Return (X, Y) of the center of cell containing provided text 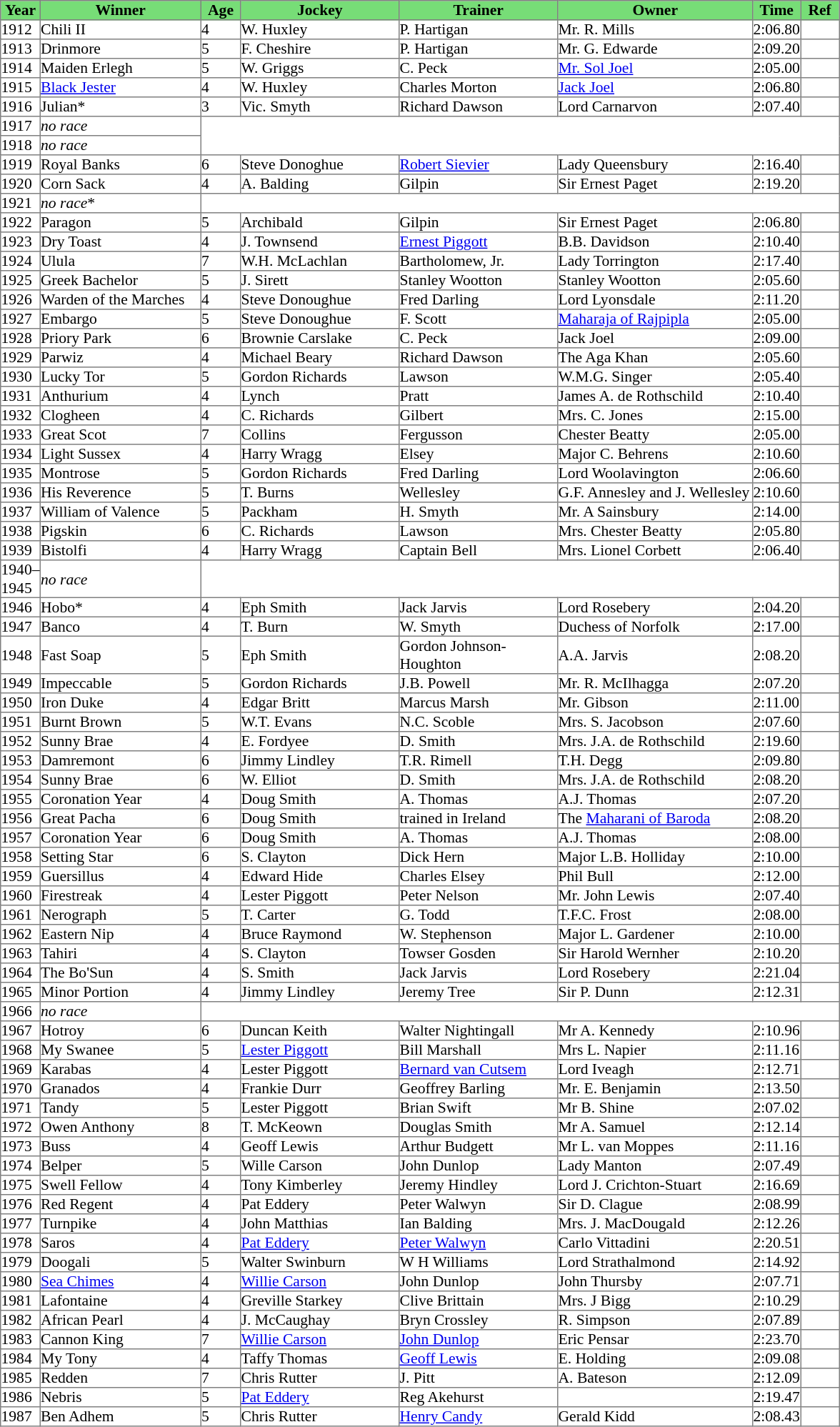
Guersillus (120, 876)
R. Simpson (656, 1321)
Parwiz (120, 357)
Mr. John Lewis (656, 896)
Greek Bachelor (120, 280)
Taffy Thomas (320, 1359)
1980 (21, 1282)
H. Smyth (479, 512)
8 (221, 1128)
1956 (21, 819)
2:20.51 (777, 1243)
Minor Portion (120, 992)
John Thursby (656, 1282)
2:08.99 (777, 1205)
1955 (21, 799)
Turnpike (120, 1223)
1976 (21, 1205)
2:11.20 (777, 300)
Royal Banks (120, 164)
Edgar Britt (320, 703)
G.F. Annesley and J. Wellesley (656, 493)
Brownie Carslake (320, 339)
2:05.80 (777, 532)
Doogali (120, 1262)
1914 (21, 69)
Lord Strathalmond (656, 1262)
Gerald Kidd (656, 1416)
1923 (21, 242)
1935 (21, 473)
The Aga Khan (656, 357)
Robert Sievier (479, 164)
A.A. Jarvis (656, 655)
Owen Anthony (120, 1128)
Owner (656, 10)
Anthurium (120, 396)
1916 (21, 107)
Lafontaine (120, 1301)
The Bo'Sun (120, 973)
2:09.20 (777, 49)
Michael Beary (320, 357)
1929 (21, 357)
Priory Park (120, 339)
1954 (21, 780)
2:16.40 (777, 164)
Geoffrey Barling (479, 1089)
Wille Carson (320, 1166)
My Swanee (120, 1050)
Clogheen (120, 416)
1977 (21, 1223)
1987 (21, 1416)
2:15.00 (777, 416)
Phil Bull (656, 876)
Towser Gosden (479, 953)
Trainer (479, 10)
Ernest Piggott (479, 242)
Swell Fellow (120, 1185)
The Maharani of Baroda (656, 819)
Walter Swinburn (320, 1262)
2:04.20 (777, 607)
Mr. R. Mills (656, 30)
J. McCaughay (320, 1321)
S. Smith (320, 973)
2:10.20 (777, 953)
1985 (21, 1378)
2:07.60 (777, 722)
Lord Carnarvon (656, 107)
2:17.00 (777, 626)
Lord Lyonsdale (656, 300)
1912 (21, 30)
Ref (820, 10)
Edward Hide (320, 876)
Light Sussex (120, 454)
Jockey (320, 10)
2:06.60 (777, 473)
1967 (21, 1030)
Gilbert (479, 416)
Henry Candy (479, 1416)
John Matthias (320, 1223)
Saros (120, 1243)
Chester Beatty (656, 434)
2:19.20 (777, 184)
Impeccable (120, 683)
J. Pitt (479, 1378)
Sir P. Dunn (656, 992)
2:12.14 (777, 1128)
1971 (21, 1108)
Bartholomew, Jr. (479, 262)
Duchess of Norfolk (656, 626)
1934 (21, 454)
1920 (21, 184)
1960 (21, 896)
Douglas Smith (479, 1128)
Embargo (120, 319)
1969 (21, 1069)
1972 (21, 1128)
Archibald (320, 223)
Setting Star (120, 857)
T.F.C. Frost (656, 915)
Winner (120, 10)
J.B. Powell (479, 683)
2:19.47 (777, 1398)
Tahiri (120, 953)
1966 (21, 1012)
Paragon (120, 223)
A. Bateson (656, 1378)
1913 (21, 49)
Karabas (120, 1069)
T.H. Degg (656, 760)
Chili II (120, 30)
1979 (21, 1262)
Lady Torrington (656, 262)
Bistolfi (120, 550)
T. Burns (320, 493)
Clive Brittain (479, 1301)
1931 (21, 396)
Belper (120, 1166)
Mr. Gibson (656, 703)
Age (221, 10)
1918 (21, 146)
1939 (21, 550)
1974 (21, 1166)
Bruce Raymond (320, 935)
1927 (21, 319)
1924 (21, 262)
Sea Chimes (120, 1282)
Mrs. Lionel Corbett (656, 550)
2:10.96 (777, 1030)
Jeremy Tree (479, 992)
Lady Queensbury (656, 164)
Nebris (120, 1398)
1953 (21, 760)
1930 (21, 377)
Charles Elsey (479, 876)
1938 (21, 532)
Nerograph (120, 915)
Corn Sack (120, 184)
Mr L. van Moppes (656, 1146)
2:12.71 (777, 1069)
Sir D. Clague (656, 1205)
Wellesley (479, 493)
Buss (120, 1146)
2:07.89 (777, 1321)
G. Todd (479, 915)
Great Pacha (120, 819)
2:10.29 (777, 1301)
trained in Ireland (479, 819)
1986 (21, 1398)
2:09.00 (777, 339)
Jeremy Hindley (479, 1185)
Warden of the Marches (120, 300)
Mr. G. Edwarde (656, 49)
2:12.00 (777, 876)
1952 (21, 742)
1984 (21, 1359)
Sir Harold Wernher (656, 953)
1965 (21, 992)
Major C. Behrens (656, 454)
Captain Bell (479, 550)
1919 (21, 164)
J. Sirett (320, 280)
1978 (21, 1243)
Black Jester (120, 87)
B.B. Davidson (656, 242)
2:07.49 (777, 1166)
Brian Swift (479, 1108)
2:09.80 (777, 760)
Dick Hern (479, 857)
Lucky Tor (120, 377)
1937 (21, 512)
Hobo* (120, 607)
Banco (120, 626)
Bryn Crossley (479, 1321)
Eastern Nip (120, 935)
Dry Toast (120, 242)
1932 (21, 416)
Firestreak (120, 896)
1948 (21, 655)
1973 (21, 1146)
1933 (21, 434)
2:16.69 (777, 1185)
Carlo Vittadini (656, 1243)
Mrs. S. Jacobson (656, 722)
Mr. E. Benjamin (656, 1089)
Granados (120, 1089)
Ulula (120, 262)
Drinmore (120, 49)
Lynch (320, 396)
1957 (21, 837)
E. Holding (656, 1359)
W H Williams (479, 1262)
William of Valence (120, 512)
2:11.00 (777, 703)
Bernard van Cutsem (479, 1069)
Ian Balding (479, 1223)
Elsey (479, 454)
Eric Pensar (656, 1339)
T. Carter (320, 915)
Mrs. J. MacDougald (656, 1223)
1975 (21, 1185)
1962 (21, 935)
Maharaja of Rajpipla (656, 319)
2:13.50 (777, 1089)
2:12.31 (777, 992)
Pigskin (120, 532)
Frankie Durr (320, 1089)
W. Stephenson (479, 935)
Packham (320, 512)
1947 (21, 626)
Gordon Johnson-Houghton (479, 655)
Mr A. Kennedy (656, 1030)
Major L.B. Holliday (656, 857)
1970 (21, 1089)
Redden (120, 1378)
Major L. Gardener (656, 935)
1922 (21, 223)
Collins (320, 434)
Great Scot (120, 434)
Mr. A Sainsbury (656, 512)
1949 (21, 683)
Lady Manton (656, 1166)
E. Fordyee (320, 742)
W. Griggs (320, 69)
3 (221, 107)
Greville Starkey (320, 1301)
W.M.G. Singer (656, 377)
2:14.92 (777, 1262)
W.H. McLachlan (320, 262)
My Tony (120, 1359)
J. Townsend (320, 242)
F. Scott (479, 319)
2:21.04 (777, 973)
2:17.40 (777, 262)
1959 (21, 876)
W. Elliot (320, 780)
Walter Nightingall (479, 1030)
Maiden Erlegh (120, 69)
African Pearl (120, 1321)
1983 (21, 1339)
2:09.08 (777, 1359)
2:12.26 (777, 1223)
1963 (21, 953)
Mrs. C. Jones (656, 416)
Mrs L. Napier (656, 1050)
Hotroy (120, 1030)
1964 (21, 973)
Cannon King (120, 1339)
Arthur Budgett (479, 1146)
2:19.60 (777, 742)
Bill Marshall (479, 1050)
Fast Soap (120, 655)
Burnt Brown (120, 722)
Lord J. Crichton-Stuart (656, 1185)
T. McKeown (320, 1128)
Lord Woolavington (656, 473)
T. Burn (320, 626)
Duncan Keith (320, 1030)
1961 (21, 915)
Mr. R. McIlhagga (656, 683)
Lord Iveagh (656, 1069)
Steve Donoghue (320, 164)
1936 (21, 493)
2:06.40 (777, 550)
1981 (21, 1301)
2:12.09 (777, 1378)
F. Cheshire (320, 49)
His Reverence (120, 493)
Julian* (120, 107)
Mrs. J Bigg (656, 1301)
1925 (21, 280)
Red Regent (120, 1205)
1926 (21, 300)
1982 (21, 1321)
2:07.71 (777, 1282)
A. Balding (320, 184)
2:08.43 (777, 1416)
James A. de Rothschild (656, 396)
1968 (21, 1050)
1915 (21, 87)
1917 (21, 126)
Tandy (120, 1108)
2:14.00 (777, 512)
no race* (120, 203)
Marcus Marsh (479, 703)
2:05.40 (777, 377)
Ben Adhem (120, 1416)
Tony Kimberley (320, 1185)
Vic. Smyth (320, 107)
1946 (21, 607)
Peter Nelson (479, 896)
1950 (21, 703)
N.C. Scoble (479, 722)
Pratt (479, 396)
1951 (21, 722)
Reg Akehurst (479, 1398)
Mrs. Chester Beatty (656, 532)
Montrose (120, 473)
2:07.02 (777, 1108)
Time (777, 10)
Year (21, 10)
1958 (21, 857)
2:23.70 (777, 1339)
Iron Duke (120, 703)
Mr A. Samuel (656, 1128)
Charles Morton (479, 87)
Fergusson (479, 434)
W. Smyth (479, 626)
T.R. Rimell (479, 760)
1928 (21, 339)
Mr. Sol Joel (656, 69)
Damremont (120, 760)
1940–1945 (21, 579)
1921 (21, 203)
W.T. Evans (320, 722)
Mr B. Shine (656, 1108)
